For the text-containing cell, return its midpoint in [x, y] coordinate format. 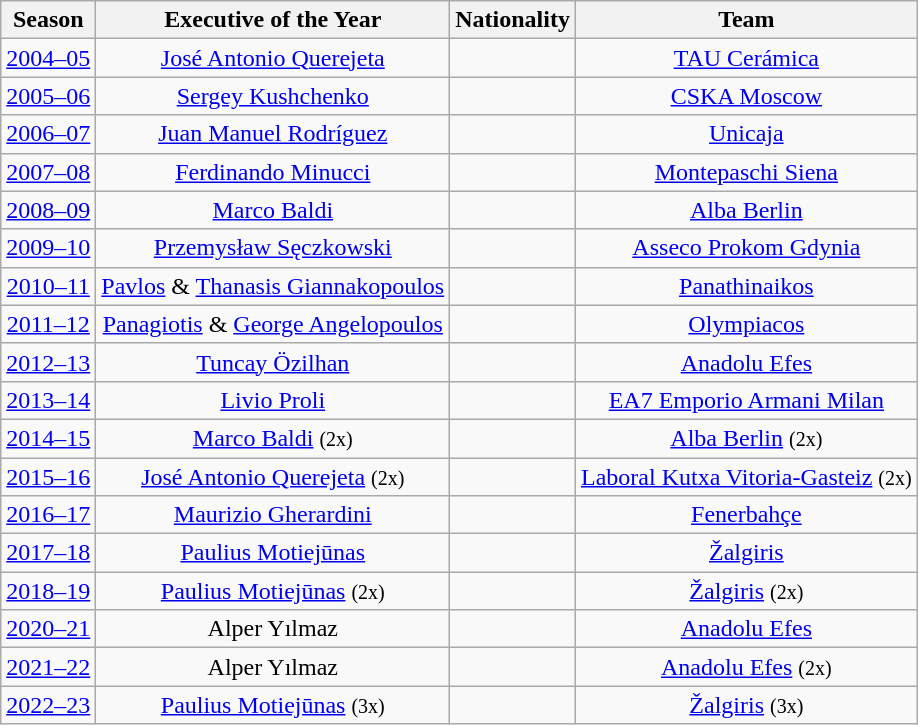
EA7 Emporio Armani Milan [746, 400]
Team [746, 20]
2013–14 [48, 400]
Alba Berlin (2x) [746, 438]
2020–21 [48, 629]
2022–23 [48, 705]
José Antonio Querejeta (2x) [273, 477]
Asseco Prokom Gdynia [746, 248]
2007–08 [48, 172]
Olympiacos [746, 324]
Juan Manuel Rodríguez [273, 134]
Tuncay Özilhan [273, 362]
Anadolu Efes (2x) [746, 667]
2004–05 [48, 58]
Panagiotis & George Angelopoulos [273, 324]
Žalgiris (3x) [746, 705]
2012–13 [48, 362]
Przemysław Sęczkowski [273, 248]
Panathinaikos [746, 286]
Alba Berlin [746, 210]
2018–19 [48, 591]
Žalgiris (2x) [746, 591]
Executive of the Year [273, 20]
Sergey Kushchenko [273, 96]
2015–16 [48, 477]
TAU Cerámica [746, 58]
Season [48, 20]
2021–22 [48, 667]
CSKA Moscow [746, 96]
Žalgiris [746, 553]
2014–15 [48, 438]
Laboral Kutxa Vitoria-Gasteiz (2x) [746, 477]
2008–09 [48, 210]
Marco Baldi (2x) [273, 438]
Nationality [513, 20]
Fenerbahçe [746, 515]
2010–11 [48, 286]
Unicaja [746, 134]
Paulius Motiejūnas [273, 553]
2016–17 [48, 515]
Paulius Motiejūnas (3x) [273, 705]
Paulius Motiejūnas (2x) [273, 591]
Maurizio Gherardini [273, 515]
2009–10 [48, 248]
José Antonio Querejeta [273, 58]
Marco Baldi [273, 210]
2006–07 [48, 134]
2011–12 [48, 324]
Montepaschi Siena [746, 172]
Livio Proli [273, 400]
Pavlos & Thanasis Giannakopoulos [273, 286]
2005–06 [48, 96]
2017–18 [48, 553]
Ferdinando Minucci [273, 172]
